Scan for the cell matching the given text and deliver its (X, Y) coordinate at center. 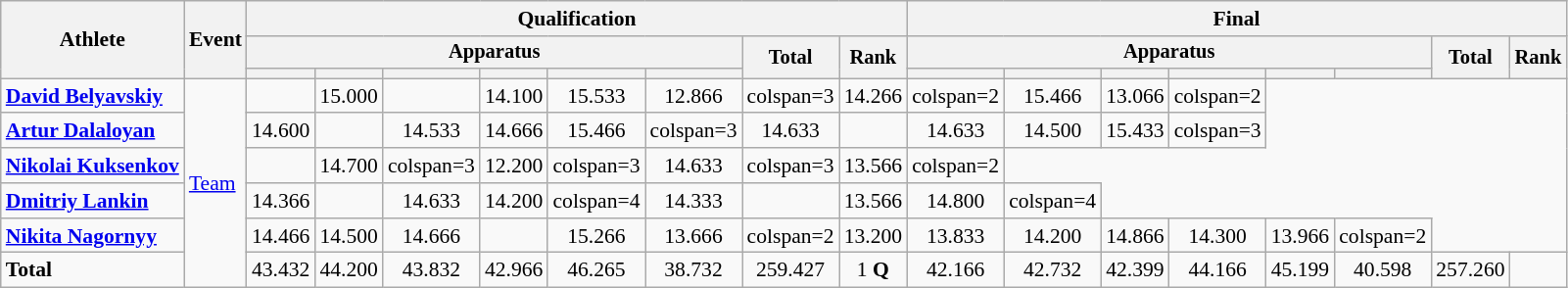
Event (215, 39)
43.432 (280, 270)
Nikita Nagornyy (92, 236)
13.833 (956, 236)
38.732 (693, 270)
14.866 (1134, 236)
257.260 (1470, 270)
14.333 (693, 201)
259.427 (791, 270)
43.832 (431, 270)
Final (1236, 19)
1 Q (874, 270)
12.866 (693, 96)
15.000 (349, 96)
46.265 (595, 270)
44.166 (1218, 270)
14.700 (349, 166)
42.732 (1052, 270)
14.800 (956, 201)
42.966 (513, 270)
14.533 (431, 131)
Team (215, 183)
15.533 (595, 96)
42.166 (956, 270)
15.266 (595, 236)
14.600 (280, 131)
Dmitriy Lankin (92, 201)
45.199 (1301, 270)
14.466 (280, 236)
15.433 (1134, 131)
14.366 (280, 201)
13.666 (693, 236)
Nikolai Kuksenkov (92, 166)
13.966 (1301, 236)
Qualification (577, 19)
David Belyavskiy (92, 96)
44.200 (349, 270)
Athlete (92, 39)
13.066 (1134, 96)
Artur Dalaloyan (92, 131)
12.200 (513, 166)
42.399 (1134, 270)
40.598 (1383, 270)
13.200 (874, 236)
14.300 (1218, 236)
14.266 (874, 96)
14.100 (513, 96)
